Return (x, y) of the center of cell containing provided text 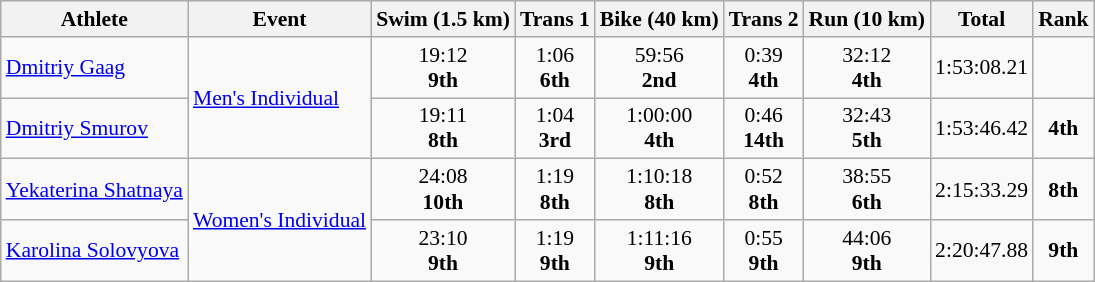
Dmitriy Smurov (94, 128)
Trans 1 (555, 19)
1:11:169th (660, 250)
1:198th (555, 190)
Rank (1064, 19)
1:53:46.42 (982, 128)
1:00:004th (660, 128)
Bike (40 km) (660, 19)
59:562nd (660, 68)
1:043rd (555, 128)
19:129th (443, 68)
38:556th (867, 190)
8th (1064, 190)
19:118th (443, 128)
0:4614th (764, 128)
0:559th (764, 250)
Women's Individual (280, 220)
1:199th (555, 250)
23:109th (443, 250)
0:394th (764, 68)
Event (280, 19)
Dmitriy Gaag (94, 68)
24:0810th (443, 190)
9th (1064, 250)
2:20:47.88 (982, 250)
Total (982, 19)
Karolina Solovyova (94, 250)
4th (1064, 128)
1:066th (555, 68)
Swim (1.5 km) (443, 19)
1:53:08.21 (982, 68)
2:15:33.29 (982, 190)
Trans 2 (764, 19)
Athlete (94, 19)
Men's Individual (280, 98)
Yekaterina Shatnaya (94, 190)
1:10:188th (660, 190)
32:124th (867, 68)
44:069th (867, 250)
Run (10 km) (867, 19)
32:435th (867, 128)
0:528th (764, 190)
